Detect which cell encompasses the target text, then output its [x, y] center coordinate. 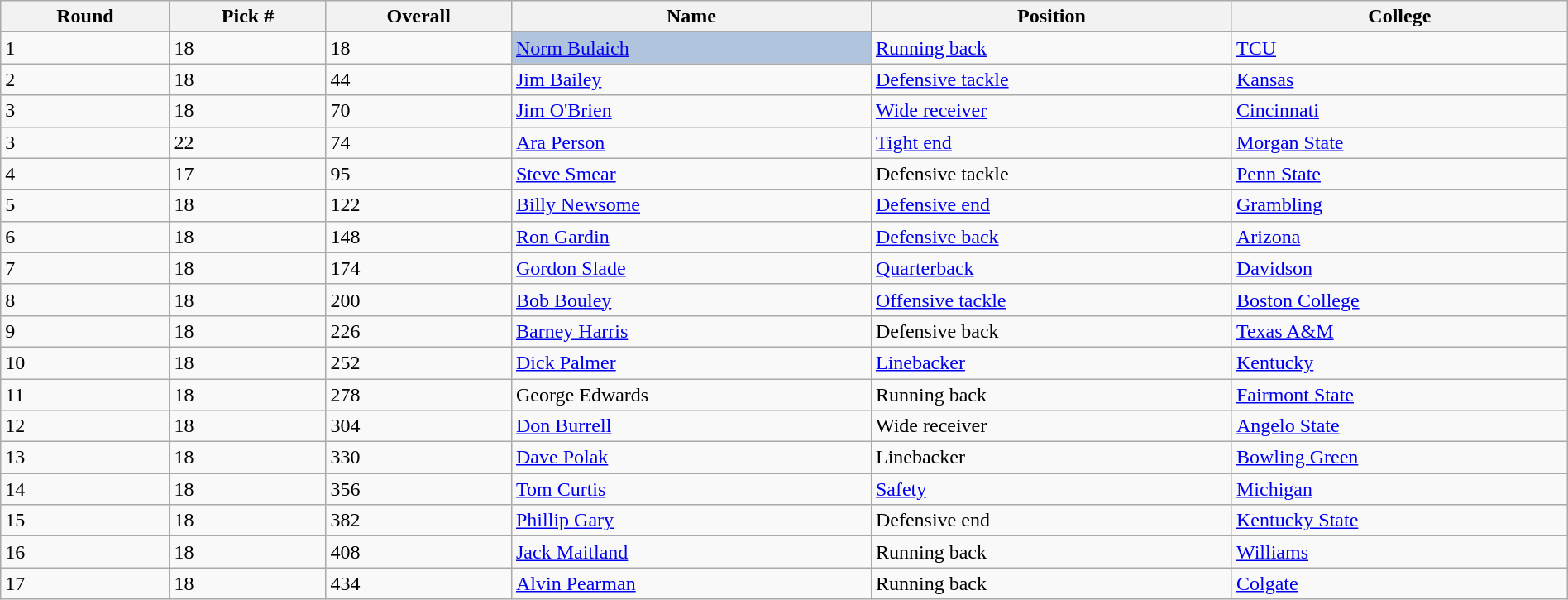
Billy Newsome [691, 205]
College [1399, 17]
13 [85, 458]
70 [418, 111]
278 [418, 395]
Fairmont State [1399, 395]
10 [85, 362]
Don Burrell [691, 426]
16 [85, 552]
174 [418, 268]
Cincinnati [1399, 111]
226 [418, 331]
Penn State [1399, 174]
TCU [1399, 48]
74 [418, 142]
6 [85, 237]
Ara Person [691, 142]
22 [248, 142]
Quarterback [1051, 268]
330 [418, 458]
Offensive tackle [1051, 300]
434 [418, 583]
252 [418, 362]
304 [418, 426]
12 [85, 426]
2 [85, 79]
Morgan State [1399, 142]
Grambling [1399, 205]
Davidson [1399, 268]
8 [85, 300]
Dave Polak [691, 458]
Overall [418, 17]
148 [418, 237]
356 [418, 489]
122 [418, 205]
Jack Maitland [691, 552]
Jim Bailey [691, 79]
9 [85, 331]
Round [85, 17]
Michigan [1399, 489]
Name [691, 17]
15 [85, 521]
44 [418, 79]
Position [1051, 17]
7 [85, 268]
Kansas [1399, 79]
Pick # [248, 17]
Barney Harris [691, 331]
Ron Gardin [691, 237]
Gordon Slade [691, 268]
Boston College [1399, 300]
1 [85, 48]
95 [418, 174]
Bob Bouley [691, 300]
200 [418, 300]
George Edwards [691, 395]
Angelo State [1399, 426]
Kentucky State [1399, 521]
Phillip Gary [691, 521]
Alvin Pearman [691, 583]
Dick Palmer [691, 362]
Norm Bulaich [691, 48]
Colgate [1399, 583]
4 [85, 174]
Tom Curtis [691, 489]
14 [85, 489]
408 [418, 552]
Texas A&M [1399, 331]
Bowling Green [1399, 458]
Tight end [1051, 142]
11 [85, 395]
Williams [1399, 552]
382 [418, 521]
Safety [1051, 489]
Jim O'Brien [691, 111]
Arizona [1399, 237]
5 [85, 205]
Steve Smear [691, 174]
Kentucky [1399, 362]
